Detect which cell encompasses the target text, then output its (X, Y) center coordinate. 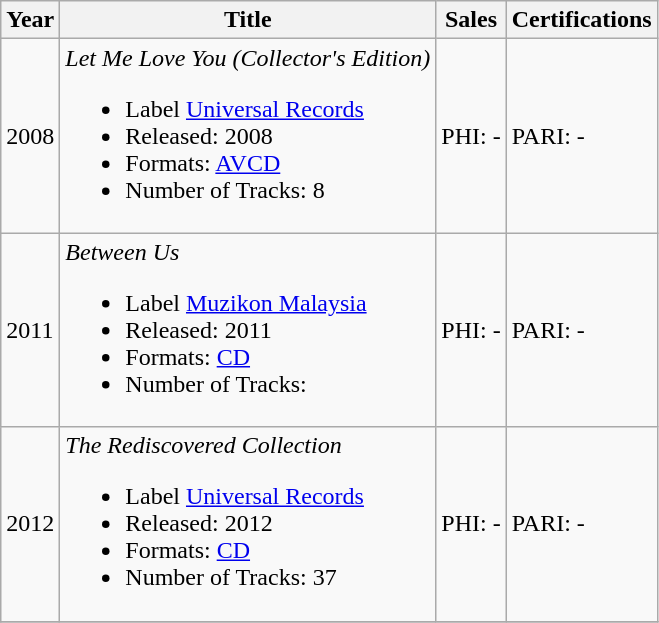
Between UsLabel Muzikon MalaysiaReleased: 2011Formats: CDNumber of Tracks: (248, 330)
Title (248, 20)
2008 (30, 136)
2011 (30, 330)
Let Me Love You (Collector's Edition)Label Universal RecordsReleased: 2008Formats: AVCDNumber of Tracks: 8 (248, 136)
The Rediscovered CollectionLabel Universal RecordsReleased: 2012Formats: CDNumber of Tracks: 37 (248, 524)
Sales (471, 20)
2012 (30, 524)
Certifications (582, 20)
Year (30, 20)
